Capture the cell that displays the provided text and extract its [X, Y] central coordinate. 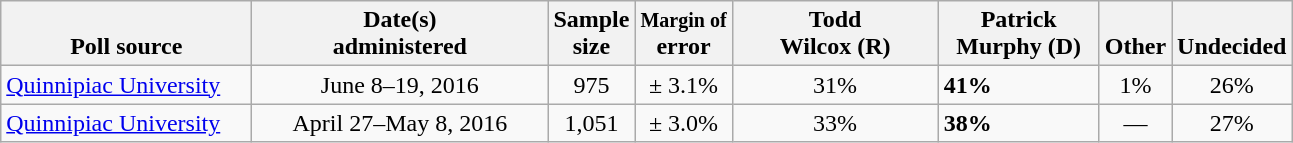
April 27–May 8, 2016 [400, 123]
— [1135, 123]
1,051 [592, 123]
41% [1018, 85]
Date(s)administered [400, 34]
Undecided [1232, 34]
1% [1135, 85]
± 3.1% [684, 85]
June 8–19, 2016 [400, 85]
975 [592, 85]
38% [1018, 123]
Poll source [126, 34]
26% [1232, 85]
31% [835, 85]
ToddWilcox (R) [835, 34]
Other [1135, 34]
33% [835, 123]
PatrickMurphy (D) [1018, 34]
27% [1232, 123]
± 3.0% [684, 123]
Samplesize [592, 34]
Margin oferror [684, 34]
